Extract the [X, Y] coordinate from the center of the cell holding the provided text.  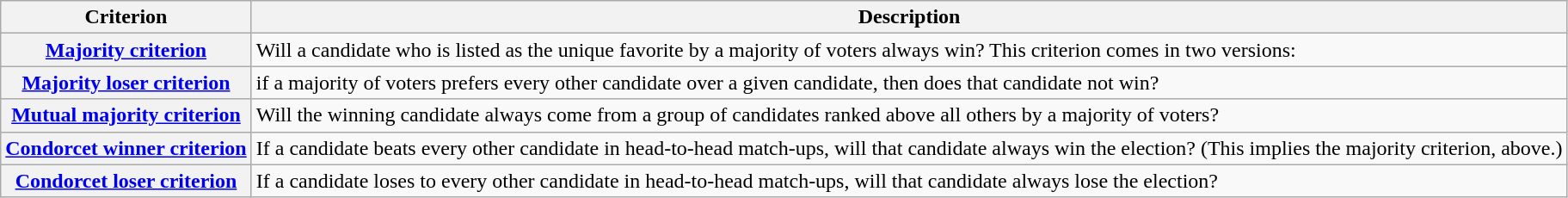
Criterion [126, 17]
Majority loser criterion [126, 83]
Will a candidate who is listed as the unique favorite by a majority of voters always win? This criterion comes in two versions: [909, 50]
Will the winning candidate always come from a group of candidates ranked above all others by a majority of voters? [909, 115]
If a candidate loses to every other candidate in head-to-head match-ups, will that candidate always lose the election? [909, 181]
Condorcet winner criterion [126, 148]
Condorcet loser criterion [126, 181]
Majority criterion [126, 50]
Description [909, 17]
Mutual majority criterion [126, 115]
if a majority of voters prefers every other candidate over a given candidate, then does that candidate not win? [909, 83]
